Find where the given text appears and provide that cell's center as (x, y) coordinate. 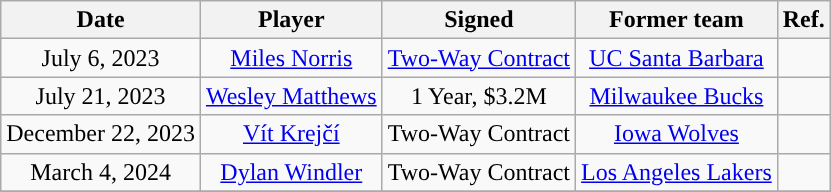
July 21, 2023 (101, 96)
Dylan Windler (291, 172)
December 22, 2023 (101, 134)
Player (291, 20)
Miles Norris (291, 58)
Ref. (804, 20)
Iowa Wolves (677, 134)
1 Year, $3.2M (478, 96)
July 6, 2023 (101, 58)
Milwaukee Bucks (677, 96)
Vít Krejčí (291, 134)
Signed (478, 20)
Former team (677, 20)
March 4, 2024 (101, 172)
Los Angeles Lakers (677, 172)
Wesley Matthews (291, 96)
UC Santa Barbara (677, 58)
Date (101, 20)
